Pinpoint the cell where the given text exists, returning its (X, Y) midpoint coordinate. 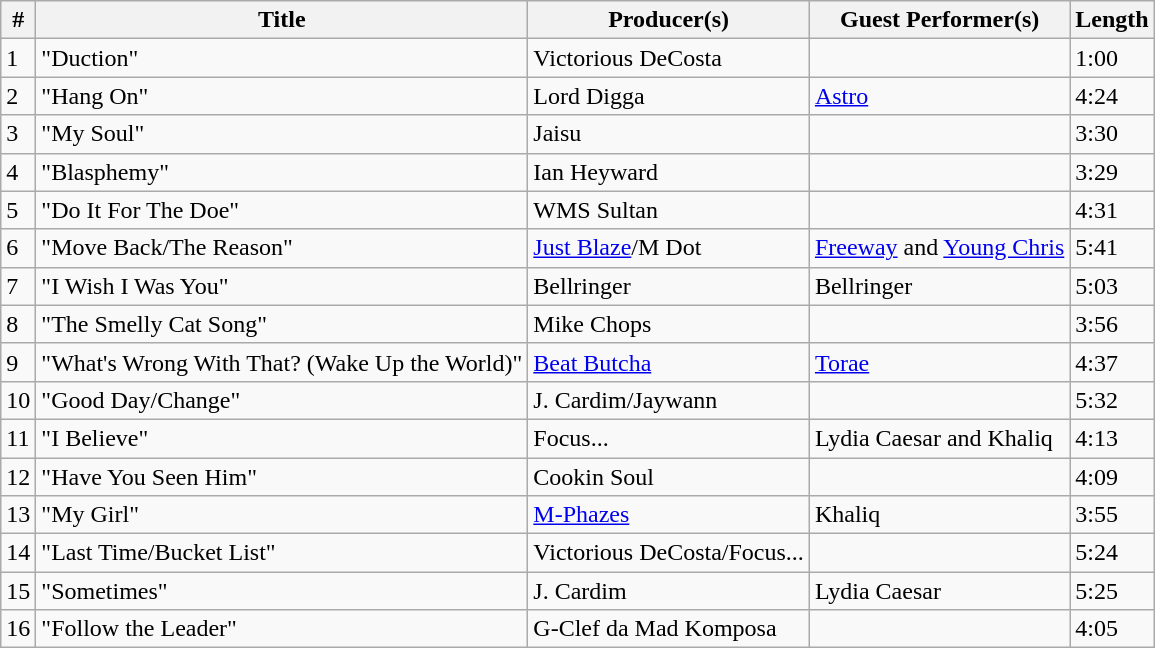
5:41 (1112, 248)
Astro (939, 96)
"I Wish I Was You" (282, 286)
Victorious DeCosta/Focus... (669, 553)
8 (18, 324)
Mike Chops (669, 324)
"Follow the Leader" (282, 629)
2 (18, 96)
14 (18, 553)
3:29 (1112, 172)
Torae (939, 362)
# (18, 20)
"The Smelly Cat Song" (282, 324)
WMS Sultan (669, 210)
J. Cardim (669, 591)
Just Blaze/M Dot (669, 248)
Freeway and Young Chris (939, 248)
5:32 (1112, 400)
"What's Wrong With That? (Wake Up the World)" (282, 362)
Lord Digga (669, 96)
Ian Heyward (669, 172)
3 (18, 134)
"Do It For The Doe" (282, 210)
10 (18, 400)
11 (18, 438)
5:03 (1112, 286)
5:24 (1112, 553)
"Hang On" (282, 96)
1:00 (1112, 58)
Lydia Caesar and Khaliq (939, 438)
3:30 (1112, 134)
G-Clef da Mad Komposa (669, 629)
"My Girl" (282, 515)
4 (18, 172)
4:31 (1112, 210)
3:56 (1112, 324)
15 (18, 591)
"Good Day/Change" (282, 400)
Producer(s) (669, 20)
Beat Butcha (669, 362)
"Blasphemy" (282, 172)
"I Believe" (282, 438)
Lydia Caesar (939, 591)
5 (18, 210)
Focus... (669, 438)
"Sometimes" (282, 591)
Khaliq (939, 515)
Cookin Soul (669, 477)
J. Cardim/Jaywann (669, 400)
4:24 (1112, 96)
16 (18, 629)
Jaisu (669, 134)
Length (1112, 20)
"Have You Seen Him" (282, 477)
13 (18, 515)
Guest Performer(s) (939, 20)
4:37 (1112, 362)
"Move Back/The Reason" (282, 248)
5:25 (1112, 591)
M-Phazes (669, 515)
4:13 (1112, 438)
7 (18, 286)
"Last Time/Bucket List" (282, 553)
"Duction" (282, 58)
"My Soul" (282, 134)
3:55 (1112, 515)
4:09 (1112, 477)
Title (282, 20)
Victorious DeCosta (669, 58)
1 (18, 58)
9 (18, 362)
12 (18, 477)
4:05 (1112, 629)
6 (18, 248)
